Pinpoint the cell where the given text exists, returning its (x, y) midpoint coordinate. 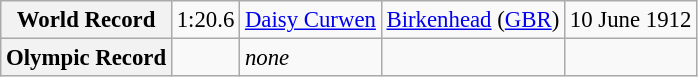
none (311, 58)
1:20.6 (205, 20)
Olympic Record (86, 58)
Birkenhead (GBR) (472, 20)
Daisy Curwen (311, 20)
World Record (86, 20)
10 June 1912 (631, 20)
